Scan for the cell matching the given text and deliver its [X, Y] coordinate at center. 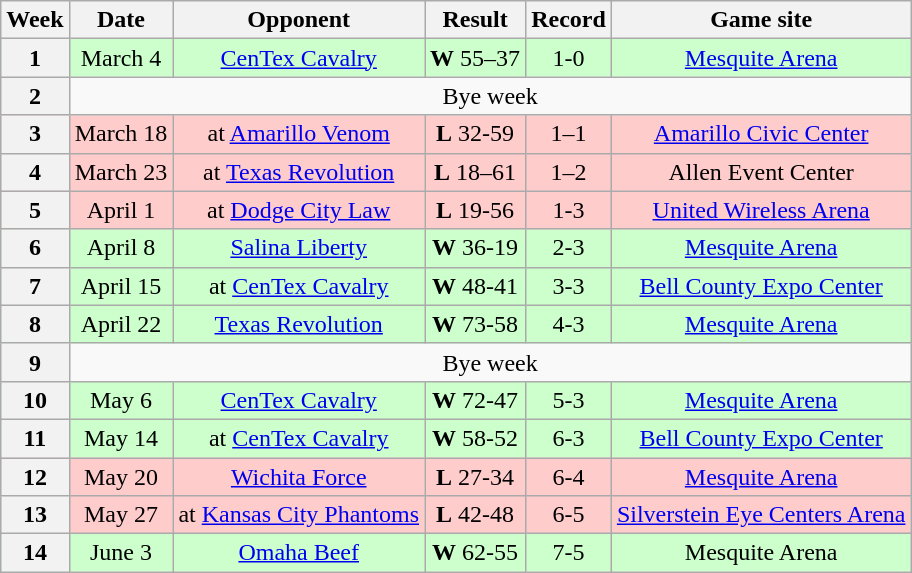
W 72-47 [476, 400]
Texas Revolution [299, 324]
Wichita Force [299, 477]
W 62-55 [476, 553]
Allen Event Center [761, 172]
Result [476, 20]
4 [35, 172]
6-5 [569, 515]
Opponent [299, 20]
May 14 [121, 438]
at Amarillo Venom [299, 134]
7-5 [569, 553]
1 [35, 58]
1–1 [569, 134]
4-3 [569, 324]
9 [35, 362]
May 27 [121, 515]
W 36-19 [476, 248]
L 32-59 [476, 134]
8 [35, 324]
L 18–61 [476, 172]
2 [35, 96]
March 23 [121, 172]
L 42-48 [476, 515]
6 [35, 248]
13 [35, 515]
at Kansas City Phantoms [299, 515]
at Dodge City Law [299, 210]
April 8 [121, 248]
April 1 [121, 210]
1-0 [569, 58]
Game site [761, 20]
March 4 [121, 58]
W 73-58 [476, 324]
6-4 [569, 477]
5-3 [569, 400]
June 3 [121, 553]
L 19-56 [476, 210]
12 [35, 477]
Amarillo Civic Center [761, 134]
Record [569, 20]
Salina Liberty [299, 248]
6-3 [569, 438]
United Wireless Arena [761, 210]
March 18 [121, 134]
Week [35, 20]
3 [35, 134]
1-3 [569, 210]
at Texas Revolution [299, 172]
10 [35, 400]
Omaha Beef [299, 553]
7 [35, 286]
May 20 [121, 477]
3-3 [569, 286]
Silverstein Eye Centers Arena [761, 515]
W 58-52 [476, 438]
14 [35, 553]
5 [35, 210]
Date [121, 20]
L 27-34 [476, 477]
May 6 [121, 400]
W 48-41 [476, 286]
April 15 [121, 286]
1–2 [569, 172]
11 [35, 438]
April 22 [121, 324]
2-3 [569, 248]
W 55–37 [476, 58]
